Return (x, y) of the center of cell containing provided text 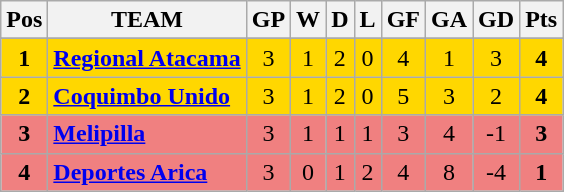
5 (403, 96)
GD (496, 20)
L (368, 20)
-4 (496, 172)
-1 (496, 134)
W (308, 20)
Coquimbo Unido (147, 96)
Regional Atacama (147, 58)
GA (450, 20)
Deportes Arica (147, 172)
TEAM (147, 20)
Pos (24, 20)
Pts (542, 20)
8 (450, 172)
D (340, 20)
GP (268, 20)
Melipilla (147, 134)
GF (403, 20)
